For the text-containing cell, return its midpoint in [X, Y] coordinate format. 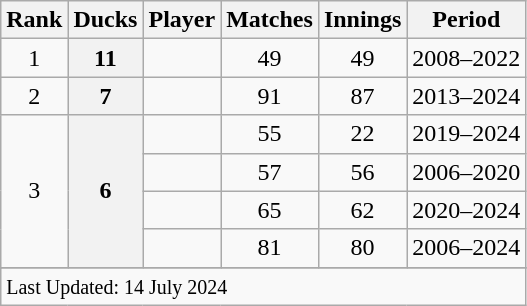
62 [362, 210]
56 [362, 172]
7 [106, 96]
3 [34, 191]
Innings [362, 20]
2 [34, 96]
2019–2024 [466, 134]
2013–2024 [466, 96]
Ducks [106, 20]
11 [106, 58]
2006–2024 [466, 248]
2006–2020 [466, 172]
80 [362, 248]
91 [270, 96]
6 [106, 191]
Matches [270, 20]
2020–2024 [466, 210]
Last Updated: 14 July 2024 [264, 286]
1 [34, 58]
Rank [34, 20]
22 [362, 134]
65 [270, 210]
81 [270, 248]
2008–2022 [466, 58]
Period [466, 20]
55 [270, 134]
87 [362, 96]
Player [182, 20]
57 [270, 172]
